Determine the [X, Y] coordinate at the center of the cell enclosing the given text.  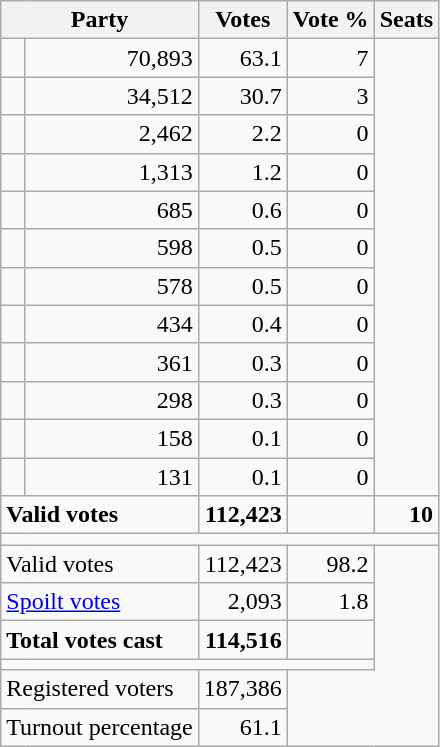
1.2 [242, 172]
7 [330, 58]
2,093 [242, 602]
63.1 [242, 58]
434 [112, 324]
2,462 [112, 134]
131 [112, 477]
Total votes cast [100, 640]
98.2 [330, 564]
34,512 [112, 96]
0.4 [242, 324]
10 [406, 515]
298 [112, 400]
61.1 [242, 727]
Vote % [330, 20]
Registered voters [100, 689]
Seats [406, 20]
3 [330, 96]
114,516 [242, 640]
70,893 [112, 58]
Votes [242, 20]
1,313 [112, 172]
30.7 [242, 96]
685 [112, 210]
2.2 [242, 134]
361 [112, 362]
598 [112, 248]
578 [112, 286]
Spoilt votes [100, 602]
187,386 [242, 689]
Party [100, 20]
1.8 [330, 602]
0.6 [242, 210]
158 [112, 438]
Turnout percentage [100, 727]
